For the text-containing cell, return its midpoint in (X, Y) coordinate format. 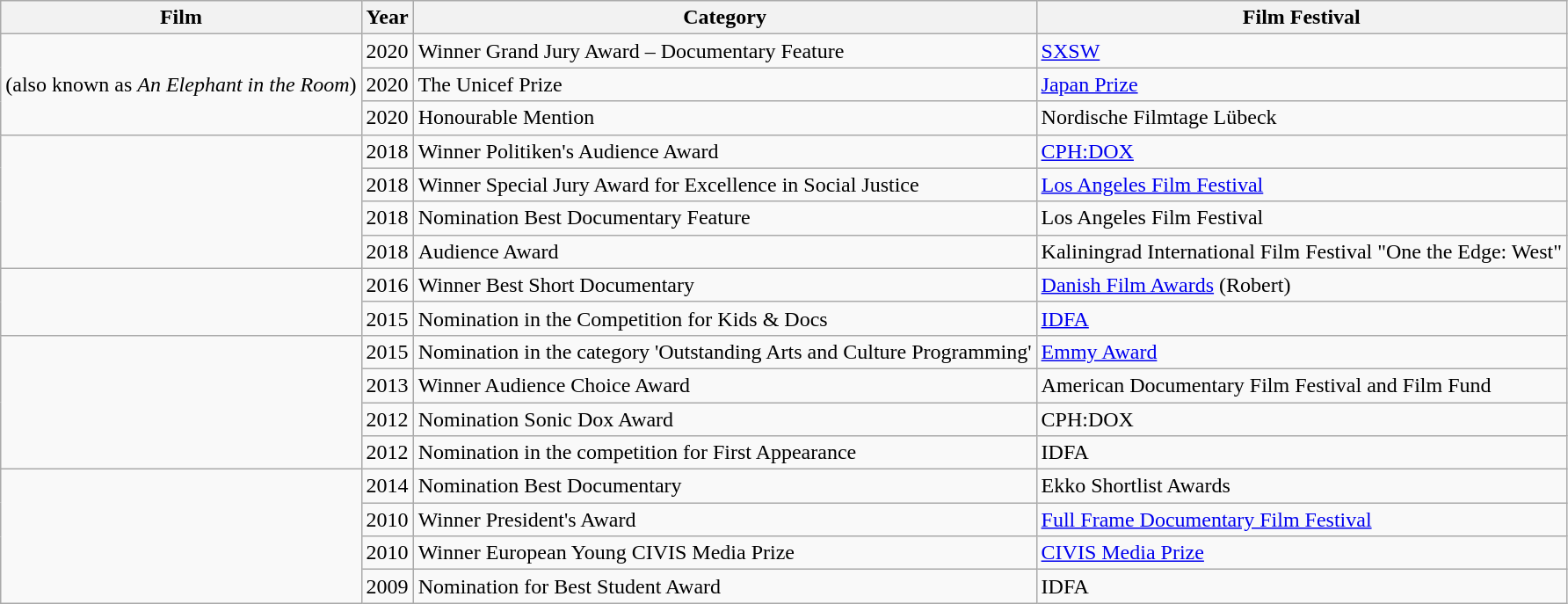
American Documentary Film Festival and Film Fund (1301, 385)
Category (724, 18)
Nomination Sonic Dox Award (724, 419)
Nomination in the Competition for Kids & Docs (724, 318)
Winner Audience Choice Award (724, 385)
Japan Prize (1301, 84)
Year (387, 18)
Winner European Young CIVIS Media Prize (724, 553)
2009 (387, 586)
Audience Award (724, 251)
Winner Special Jury Award for Excellence in Social Justice (724, 185)
Winner President's Award (724, 520)
Honourable Mention (724, 118)
2013 (387, 385)
The Unicef Prize (724, 84)
Film (181, 18)
Nordische Filmtage Lübeck (1301, 118)
Ekko Shortlist Awards (1301, 486)
Film Festival (1301, 18)
2016 (387, 285)
Winner Politiken's Audience Award (724, 151)
Nomination Best Documentary Feature (724, 218)
CIVIS Media Prize (1301, 553)
2014 (387, 486)
Nomination Best Documentary (724, 486)
Danish Film Awards (Robert) (1301, 285)
Nomination for Best Student Award (724, 586)
Kaliningrad International Film Festival "One the Edge: West" (1301, 251)
Full Frame Documentary Film Festival (1301, 520)
Winner Best Short Documentary (724, 285)
(also known as An Elephant in the Room) (181, 84)
SXSW (1301, 51)
Winner Grand Jury Award – Documentary Feature (724, 51)
Emmy Award (1301, 352)
Nomination in the category 'Outstanding Arts and Culture Programming' (724, 352)
Nomination in the competition for First Appearance (724, 453)
